Extract the (X, Y) coordinate from the center of the cell holding the provided text.  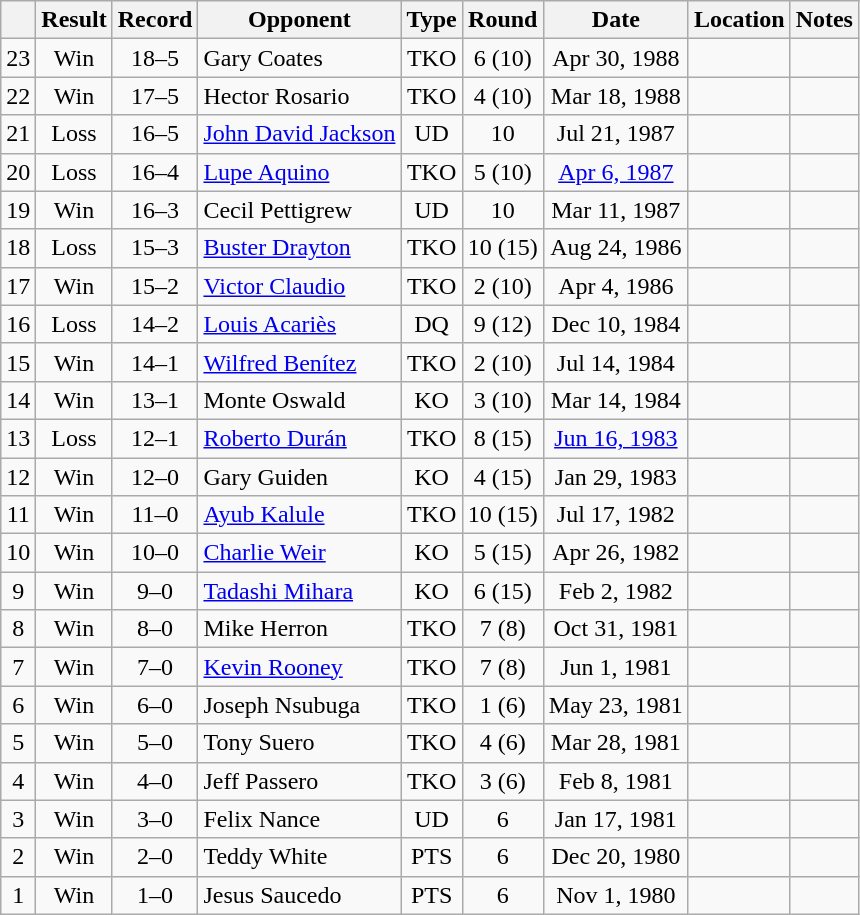
6 (15) (502, 591)
16–5 (155, 134)
4 (10) (502, 96)
13 (18, 438)
19 (18, 210)
Mar 18, 1988 (616, 96)
11 (18, 515)
Round (502, 20)
2 (18, 857)
6 (10) (502, 58)
Jul 14, 1984 (616, 362)
May 23, 1981 (616, 705)
Gary Coates (300, 58)
Apr 30, 1988 (616, 58)
4 (6) (502, 743)
17 (18, 286)
Monte Oswald (300, 400)
Wilfred Benítez (300, 362)
Felix Nance (300, 819)
Opponent (300, 20)
Tony Suero (300, 743)
Lupe Aquino (300, 172)
Feb 2, 1982 (616, 591)
Roberto Durán (300, 438)
8 (15) (502, 438)
Jeff Passero (300, 781)
Oct 31, 1981 (616, 629)
Hector Rosario (300, 96)
9 (18, 591)
12–0 (155, 477)
16–4 (155, 172)
9–0 (155, 591)
2–0 (155, 857)
Jun 1, 1981 (616, 667)
17–5 (155, 96)
Mar 14, 1984 (616, 400)
15–3 (155, 248)
18 (18, 248)
Louis Acariès (300, 324)
Jul 17, 1982 (616, 515)
11–0 (155, 515)
Notes (824, 20)
3 (18, 819)
Mar 28, 1981 (616, 743)
9 (12) (502, 324)
3 (10) (502, 400)
15–2 (155, 286)
Jun 16, 1983 (616, 438)
7 (18, 667)
14–1 (155, 362)
Buster Drayton (300, 248)
Victor Claudio (300, 286)
Date (616, 20)
Record (155, 20)
Mar 11, 1987 (616, 210)
14–2 (155, 324)
5 (10) (502, 172)
Result (74, 20)
DQ (432, 324)
7–0 (155, 667)
Jul 21, 1987 (616, 134)
Gary Guiden (300, 477)
4–0 (155, 781)
Jan 29, 1983 (616, 477)
16 (18, 324)
6–0 (155, 705)
4 (18, 781)
Location (739, 20)
Tadashi Mihara (300, 591)
Apr 26, 1982 (616, 553)
Apr 4, 1986 (616, 286)
10–0 (155, 553)
12 (18, 477)
Jan 17, 1981 (616, 819)
1 (6) (502, 705)
4 (15) (502, 477)
Feb 8, 1981 (616, 781)
16–3 (155, 210)
Aug 24, 1986 (616, 248)
Teddy White (300, 857)
1 (18, 895)
3 (6) (502, 781)
5 (18, 743)
Ayub Kalule (300, 515)
8–0 (155, 629)
15 (18, 362)
5–0 (155, 743)
3–0 (155, 819)
12–1 (155, 438)
8 (18, 629)
Apr 6, 1987 (616, 172)
21 (18, 134)
1–0 (155, 895)
20 (18, 172)
22 (18, 96)
Type (432, 20)
Nov 1, 1980 (616, 895)
Charlie Weir (300, 553)
Dec 10, 1984 (616, 324)
Jesus Saucedo (300, 895)
23 (18, 58)
John David Jackson (300, 134)
Cecil Pettigrew (300, 210)
14 (18, 400)
Dec 20, 1980 (616, 857)
Joseph Nsubuga (300, 705)
13–1 (155, 400)
18–5 (155, 58)
Kevin Rooney (300, 667)
5 (15) (502, 553)
Mike Herron (300, 629)
